Identify which cell holds the provided text, then report its (X, Y) central coordinate. 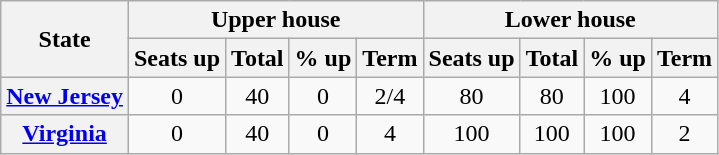
2/4 (390, 96)
New Jersey (65, 96)
2 (684, 134)
Upper house (276, 20)
State (65, 39)
Lower house (570, 20)
Virginia (65, 134)
